Return [X, Y] of the center of cell containing provided text 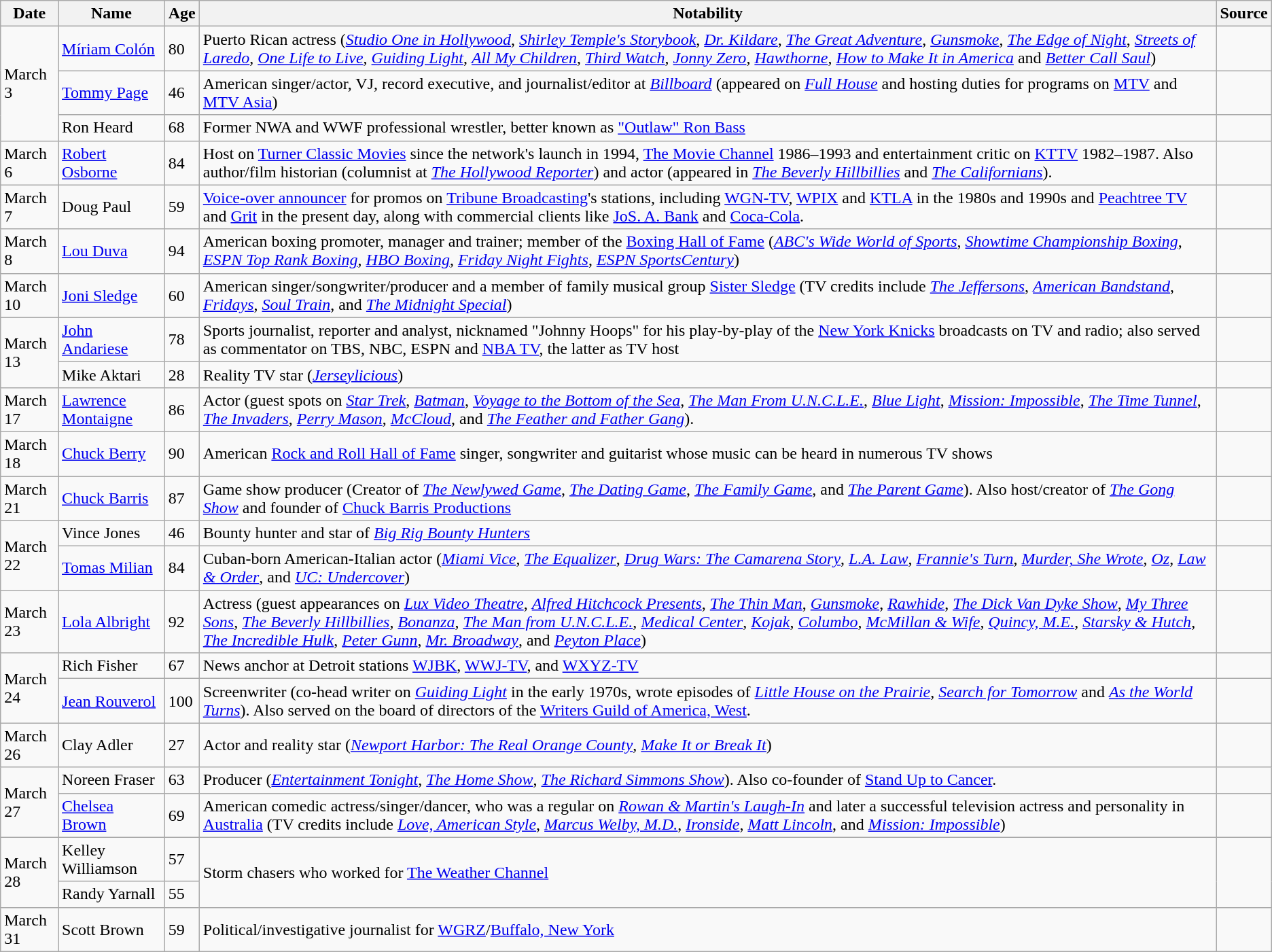
78 [182, 340]
March 23 [30, 622]
67 [182, 666]
28 [182, 374]
Vince Jones [111, 533]
Name [111, 14]
Reality TV star (Jerseylicious) [708, 374]
69 [182, 815]
Age [182, 14]
March 3 [30, 84]
Ron Heard [111, 128]
March 6 [30, 163]
March 18 [30, 454]
Tommy Page [111, 92]
Tomas Milian [111, 568]
80 [182, 49]
Doug Paul [111, 207]
Randy Yarnall [111, 894]
March 28 [30, 872]
March 8 [30, 251]
March 24 [30, 688]
March 7 [30, 207]
March 26 [30, 745]
90 [182, 454]
March 31 [30, 930]
94 [182, 251]
Robert Osborne [111, 163]
Jean Rouverol [111, 701]
Bounty hunter and star of Big Rig Bounty Hunters [708, 533]
March 21 [30, 497]
Rich Fisher [111, 666]
March 10 [30, 295]
Storm chasers who worked for The Weather Channel [708, 872]
Joni Sledge [111, 295]
Date [30, 14]
68 [182, 128]
John Andariese [111, 340]
Noreen Fraser [111, 780]
Lawrence Montaigne [111, 409]
Mike Aktari [111, 374]
Actor and reality star (Newport Harbor: The Real Orange County, Make It or Break It) [708, 745]
American Rock and Roll Hall of Fame singer, songwriter and guitarist whose music can be heard in numerous TV shows [708, 454]
March 13 [30, 352]
Scott Brown [111, 930]
Lou Duva [111, 251]
Notability [708, 14]
March 22 [30, 556]
Míriam Colón [111, 49]
Chuck Barris [111, 497]
Former NWA and WWF professional wrestler, better known as "Outlaw" Ron Bass [708, 128]
100 [182, 701]
Chelsea Brown [111, 815]
57 [182, 859]
March 27 [30, 802]
86 [182, 409]
Producer (Entertainment Tonight, The Home Show, The Richard Simmons Show). Also co-founder of Stand Up to Cancer. [708, 780]
92 [182, 622]
March 17 [30, 409]
Chuck Berry [111, 454]
63 [182, 780]
60 [182, 295]
Political/investigative journalist for WGRZ/Buffalo, New York [708, 930]
27 [182, 745]
News anchor at Detroit stations WJBK, WWJ-TV, and WXYZ-TV [708, 666]
Source [1243, 14]
87 [182, 497]
Kelley Williamson [111, 859]
Clay Adler [111, 745]
Lola Albright [111, 622]
55 [182, 894]
